Output the (x, y) coordinate of the center of the cell containing the given text.  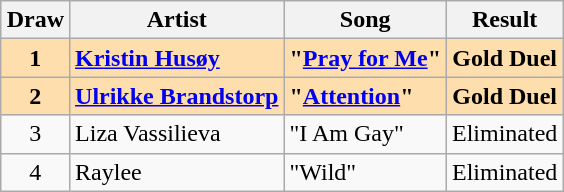
Artist (177, 20)
Ulrikke Brandstorp (177, 96)
Song (366, 20)
Draw (35, 20)
2 (35, 96)
Liza Vassilieva (177, 134)
4 (35, 172)
3 (35, 134)
"Pray for Me" (366, 58)
"Attention" (366, 96)
Raylee (177, 172)
Result (505, 20)
Kristin Husøy (177, 58)
1 (35, 58)
"I Am Gay" (366, 134)
"Wild" (366, 172)
